Output the (x, y) coordinate of the center of the cell containing the given text.  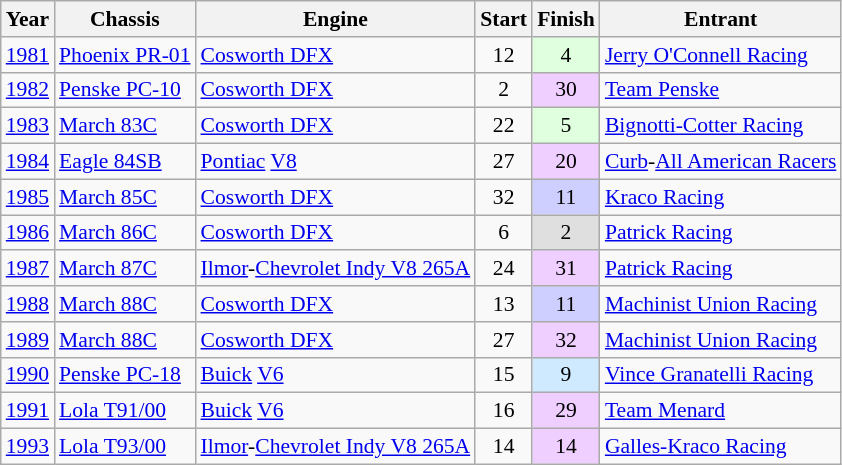
22 (504, 126)
30 (566, 90)
1993 (28, 447)
Penske PC-18 (124, 375)
Finish (566, 19)
Engine (336, 19)
Eagle 84SB (124, 162)
Galles-Kraco Racing (721, 447)
March 87C (124, 269)
15 (504, 375)
13 (504, 304)
1989 (28, 340)
1985 (28, 197)
Chassis (124, 19)
1982 (28, 90)
Lola T91/00 (124, 411)
1981 (28, 55)
March 85C (124, 197)
Year (28, 19)
29 (566, 411)
4 (566, 55)
1986 (28, 233)
March 86C (124, 233)
Kraco Racing (721, 197)
9 (566, 375)
1983 (28, 126)
Team Penske (721, 90)
Penske PC-10 (124, 90)
20 (566, 162)
1988 (28, 304)
Vince Granatelli Racing (721, 375)
12 (504, 55)
5 (566, 126)
Jerry O'Connell Racing (721, 55)
1991 (28, 411)
Start (504, 19)
Lola T93/00 (124, 447)
Team Menard (721, 411)
Phoenix PR-01 (124, 55)
16 (504, 411)
Bignotti-Cotter Racing (721, 126)
Pontiac V8 (336, 162)
6 (504, 233)
Entrant (721, 19)
24 (504, 269)
1984 (28, 162)
31 (566, 269)
Curb-All American Racers (721, 162)
March 83C (124, 126)
1987 (28, 269)
1990 (28, 375)
